Return [x, y] of the center of cell containing provided text 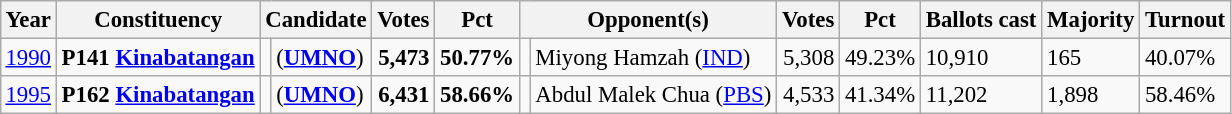
1,898 [1091, 95]
Miyong Hamzah (IND) [654, 57]
Turnout [1186, 20]
Abdul Malek Chua (PBS) [654, 95]
P162 Kinabatangan [158, 95]
10,910 [980, 57]
4,533 [808, 95]
50.77% [478, 57]
40.07% [1186, 57]
5,473 [404, 57]
1995 [28, 95]
11,202 [980, 95]
49.23% [880, 57]
Year [28, 20]
Majority [1091, 20]
P141 Kinabatangan [158, 57]
6,431 [404, 95]
Candidate [316, 20]
Ballots cast [980, 20]
Opponent(s) [648, 20]
165 [1091, 57]
5,308 [808, 57]
58.46% [1186, 95]
1990 [28, 57]
Constituency [158, 20]
41.34% [880, 95]
58.66% [478, 95]
